Pinpoint the cell where the given text exists, returning its [X, Y] midpoint coordinate. 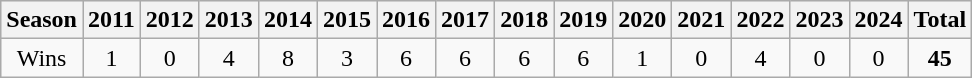
2012 [170, 20]
2019 [584, 20]
Wins [42, 58]
2011 [111, 20]
2024 [878, 20]
2015 [346, 20]
2013 [228, 20]
2017 [466, 20]
3 [346, 58]
8 [288, 58]
Season [42, 20]
2022 [760, 20]
2018 [524, 20]
2023 [820, 20]
2016 [406, 20]
Total [940, 20]
2021 [702, 20]
2020 [642, 20]
2014 [288, 20]
45 [940, 58]
